From the cell containing the given text, extract its center point as (X, Y) coordinate. 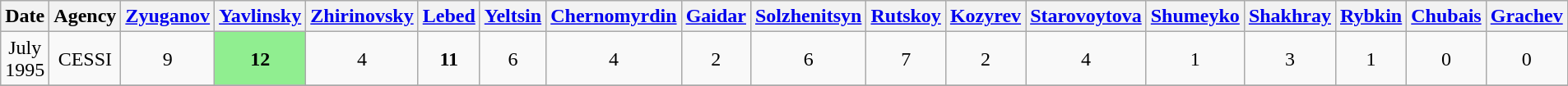
Solzhenitsyn (808, 16)
July 1995 (25, 59)
Starovoytova (1086, 16)
3 (1290, 59)
Chubais (1446, 16)
Shakhray (1290, 16)
Agency (86, 16)
Gaidar (716, 16)
Yavlinsky (260, 16)
11 (449, 59)
12 (260, 59)
Rybkin (1371, 16)
Yeltsin (513, 16)
Rutskoy (906, 16)
Grachev (1527, 16)
Lebed (449, 16)
Chernomyrdin (614, 16)
7 (906, 59)
Kozyrev (986, 16)
Zyuganov (168, 16)
Date (25, 16)
Shumeyko (1195, 16)
CESSI (86, 59)
9 (168, 59)
Zhirinovsky (362, 16)
